Return the [X, Y] coordinate for the center point of the cell that contains the specified text.  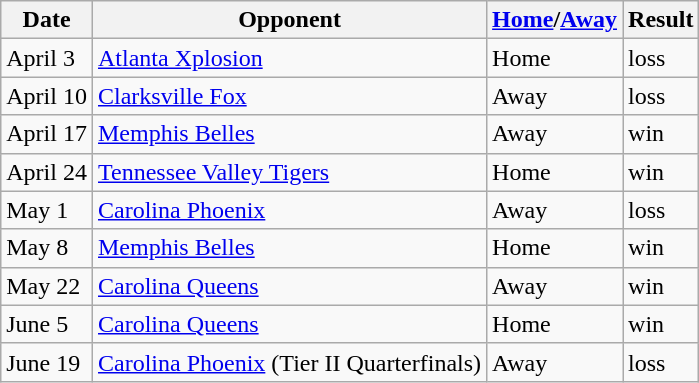
June 19 [47, 362]
May 1 [47, 210]
Tennessee Valley Tigers [289, 172]
April 17 [47, 134]
Date [47, 20]
Carolina Phoenix [289, 210]
May 22 [47, 286]
Clarksville Fox [289, 96]
April 24 [47, 172]
Home/Away [555, 20]
April 10 [47, 96]
June 5 [47, 324]
Atlanta Xplosion [289, 58]
Opponent [289, 20]
April 3 [47, 58]
Carolina Phoenix (Tier II Quarterfinals) [289, 362]
May 8 [47, 248]
Result [661, 20]
